Find where the given text appears and provide that cell's center as (X, Y) coordinate. 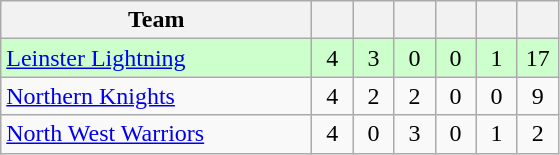
17 (538, 58)
Team (156, 20)
Leinster Lightning (156, 58)
Northern Knights (156, 96)
North West Warriors (156, 134)
9 (538, 96)
